Find where the given text appears and provide that cell's center as [X, Y] coordinate. 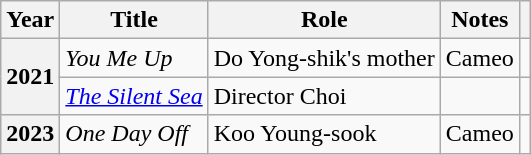
One Day Off [134, 134]
Director Choi [324, 96]
Role [324, 20]
Do Yong-shik's mother [324, 58]
Notes [480, 20]
You Me Up [134, 58]
The Silent Sea [134, 96]
2023 [30, 134]
Year [30, 20]
2021 [30, 77]
Koo Young-sook [324, 134]
Title [134, 20]
